For the text-containing cell, return its midpoint in (x, y) coordinate format. 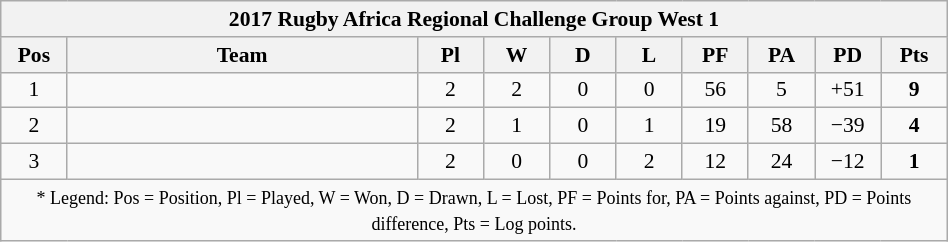
9 (914, 90)
−12 (848, 162)
56 (715, 90)
12 (715, 162)
Pos (34, 55)
Pl (450, 55)
PA (781, 55)
−39 (848, 126)
Team (242, 55)
L (649, 55)
4 (914, 126)
+51 (848, 90)
D (583, 55)
W (516, 55)
2017 Rugby Africa Regional Challenge Group West 1 (474, 19)
* Legend: Pos = Position, Pl = Played, W = Won, D = Drawn, L = Lost, PF = Points for, PA = Points against, PD = Points difference, Pts = Log points. (474, 210)
PD (848, 55)
Pts (914, 55)
PF (715, 55)
5 (781, 90)
19 (715, 126)
58 (781, 126)
3 (34, 162)
24 (781, 162)
